Output the [x, y] coordinate of the center of the cell containing the given text.  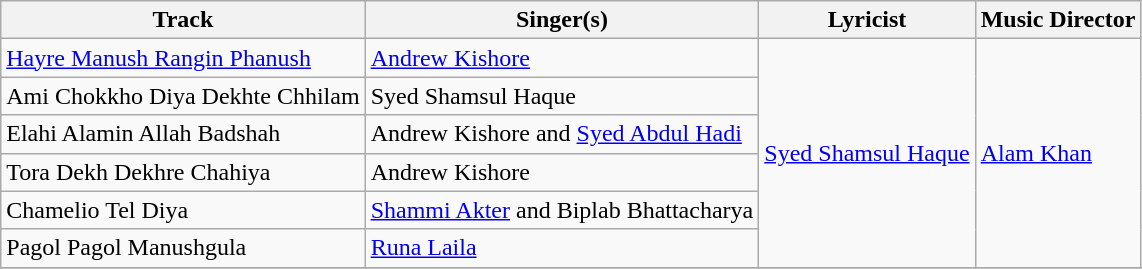
Ami Chokkho Diya Dekhte Chhilam [183, 96]
Shammi Akter and Biplab Bhattacharya [562, 210]
Runa Laila [562, 248]
Lyricist [867, 20]
Track [183, 20]
Pagol Pagol Manushgula [183, 248]
Andrew Kishore and Syed Abdul Hadi [562, 134]
Singer(s) [562, 20]
Alam Khan [1058, 153]
Hayre Manush Rangin Phanush [183, 58]
Music Director [1058, 20]
Elahi Alamin Allah Badshah [183, 134]
Tora Dekh Dekhre Chahiya [183, 172]
Chamelio Tel Diya [183, 210]
